Find where the given text appears and provide that cell's center as [x, y] coordinate. 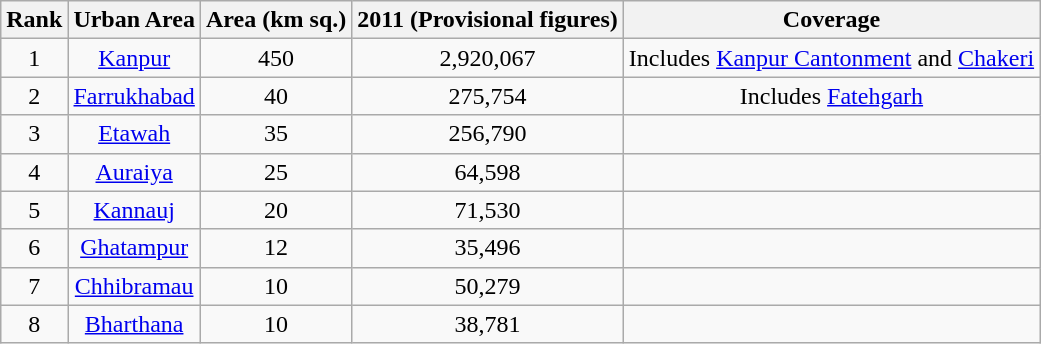
Coverage [831, 20]
6 [34, 248]
8 [34, 324]
40 [276, 96]
35,496 [488, 248]
275,754 [488, 96]
Bharthana [134, 324]
Ghatampur [134, 248]
4 [34, 172]
2011 (Provisional figures) [488, 20]
12 [276, 248]
71,530 [488, 210]
25 [276, 172]
Includes Kanpur Cantonment and Chakeri [831, 58]
Etawah [134, 134]
20 [276, 210]
64,598 [488, 172]
Kanpur [134, 58]
Includes Fatehgarh [831, 96]
Urban Area [134, 20]
50,279 [488, 286]
2 [34, 96]
1 [34, 58]
Area (km sq.) [276, 20]
38,781 [488, 324]
450 [276, 58]
Auraiya [134, 172]
7 [34, 286]
35 [276, 134]
256,790 [488, 134]
Rank [34, 20]
5 [34, 210]
Kannauj [134, 210]
3 [34, 134]
2,920,067 [488, 58]
Farrukhabad [134, 96]
Chhibramau [134, 286]
